Determine the [x, y] coordinate at the center of the cell enclosing the given text.  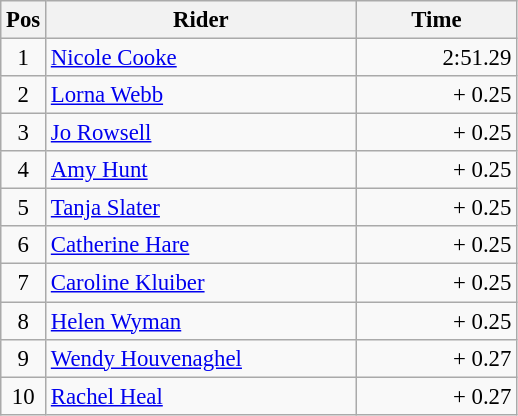
2 [24, 95]
Amy Hunt [202, 170]
Rachel Heal [202, 396]
Nicole Cooke [202, 58]
7 [24, 283]
Tanja Slater [202, 208]
10 [24, 396]
9 [24, 358]
5 [24, 208]
Wendy Houvenaghel [202, 358]
Caroline Kluiber [202, 283]
6 [24, 245]
1 [24, 58]
Helen Wyman [202, 321]
4 [24, 170]
Time [436, 20]
Jo Rowsell [202, 133]
Pos [24, 20]
Catherine Hare [202, 245]
Rider [202, 20]
3 [24, 133]
2:51.29 [436, 58]
Lorna Webb [202, 95]
8 [24, 321]
